Locate the cell with the specified text and output its (x, y) center coordinate. 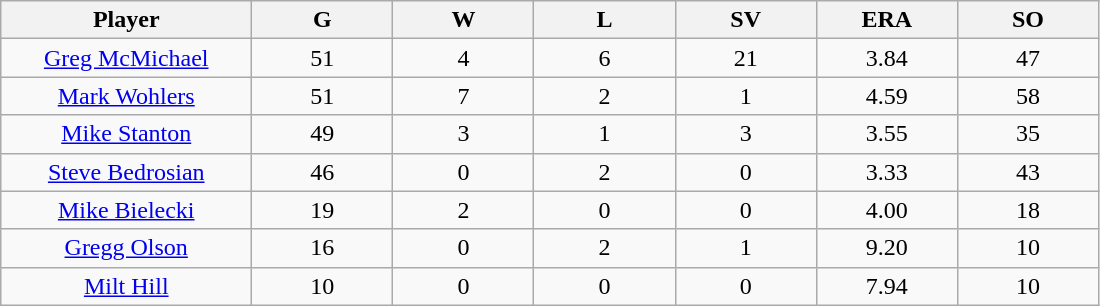
3.33 (886, 172)
Mike Stanton (126, 134)
W (464, 20)
4.00 (886, 210)
16 (322, 248)
43 (1028, 172)
6 (604, 58)
Greg McMichael (126, 58)
L (604, 20)
3.84 (886, 58)
7 (464, 96)
4.59 (886, 96)
58 (1028, 96)
Player (126, 20)
46 (322, 172)
47 (1028, 58)
G (322, 20)
Gregg Olson (126, 248)
Steve Bedrosian (126, 172)
SO (1028, 20)
SV (746, 20)
4 (464, 58)
21 (746, 58)
18 (1028, 210)
35 (1028, 134)
Mark Wohlers (126, 96)
7.94 (886, 286)
3.55 (886, 134)
ERA (886, 20)
9.20 (886, 248)
Mike Bielecki (126, 210)
Milt Hill (126, 286)
49 (322, 134)
19 (322, 210)
